Search for the cell housing the specified text and yield its [x, y] center coordinate. 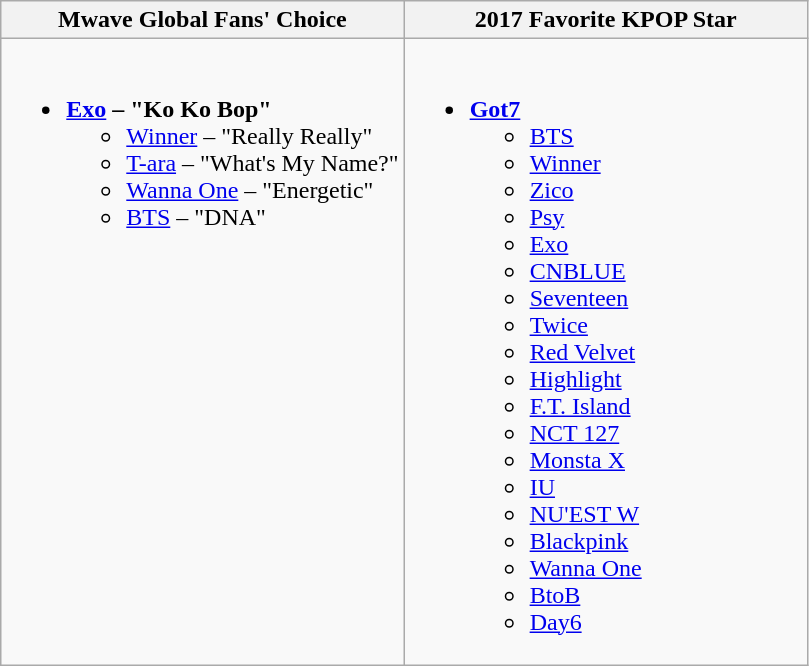
Exo – "Ko Ko Bop"Winner – "Really Really"T-ara – "What's My Name?"Wanna One – "Energetic"BTS – "DNA" [202, 352]
Got7BTSWinnerZicoPsyExoCNBLUESeventeenTwiceRed VelvetHighlightF.T. IslandNCT 127Monsta XIUNU'EST WBlackpinkWanna OneBtoBDay6 [606, 352]
2017 Favorite KPOP Star [606, 20]
Mwave Global Fans' Choice [202, 20]
